Find where the given text appears and provide that cell's center as [x, y] coordinate. 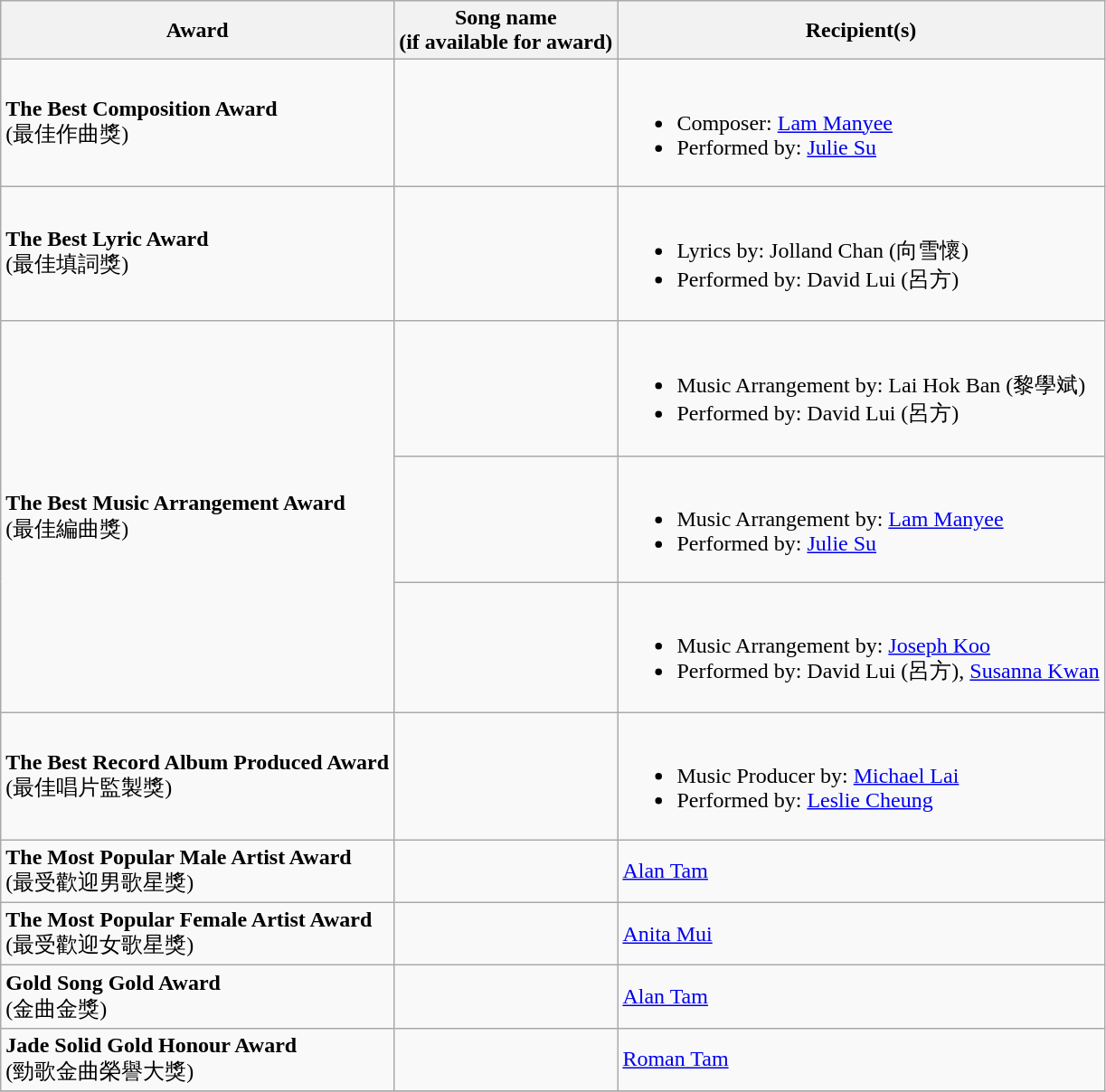
The Most Popular Male Artist Award(最受歡迎男歌星獎) [197, 871]
Music Arrangement by: Joseph KooPerformed by: David Lui (呂方), Susanna Kwan [861, 647]
The Best Music Arrangement Award(最佳編曲獎) [197, 517]
The Best Record Album Produced Award(最佳唱片監製獎) [197, 777]
Recipient(s) [861, 31]
The Best Lyric Award(最佳填詞獎) [197, 253]
The Best Composition Award(最佳作曲獎) [197, 123]
The Most Popular Female Artist Award(最受歡迎女歌星獎) [197, 934]
Award [197, 31]
Roman Tam [861, 1059]
Music Producer by: Michael LaiPerformed by: Leslie Cheung [861, 777]
Gold Song Gold Award(金曲金獎) [197, 997]
Music Arrangement by: Lam ManyeePerformed by: Julie Su [861, 519]
Music Arrangement by: Lai Hok Ban (黎學斌)Performed by: David Lui (呂方) [861, 389]
Song name(if available for award) [506, 31]
Lyrics by: Jolland Chan (向雪懷)Performed by: David Lui (呂方) [861, 253]
Composer: Lam ManyeePerformed by: Julie Su [861, 123]
Jade Solid Gold Honour Award(勁歌金曲榮譽大獎) [197, 1059]
Anita Mui [861, 934]
